Identify which cell holds the provided text, then report its [X, Y] central coordinate. 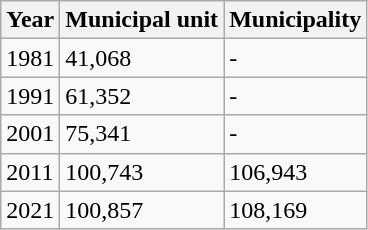
100,743 [142, 172]
106,943 [296, 172]
61,352 [142, 96]
2011 [30, 172]
Year [30, 20]
75,341 [142, 134]
100,857 [142, 210]
Municipality [296, 20]
2021 [30, 210]
2001 [30, 134]
Municipal unit [142, 20]
41,068 [142, 58]
1981 [30, 58]
1991 [30, 96]
108,169 [296, 210]
